Output the [X, Y] coordinate of the center of the cell containing the given text.  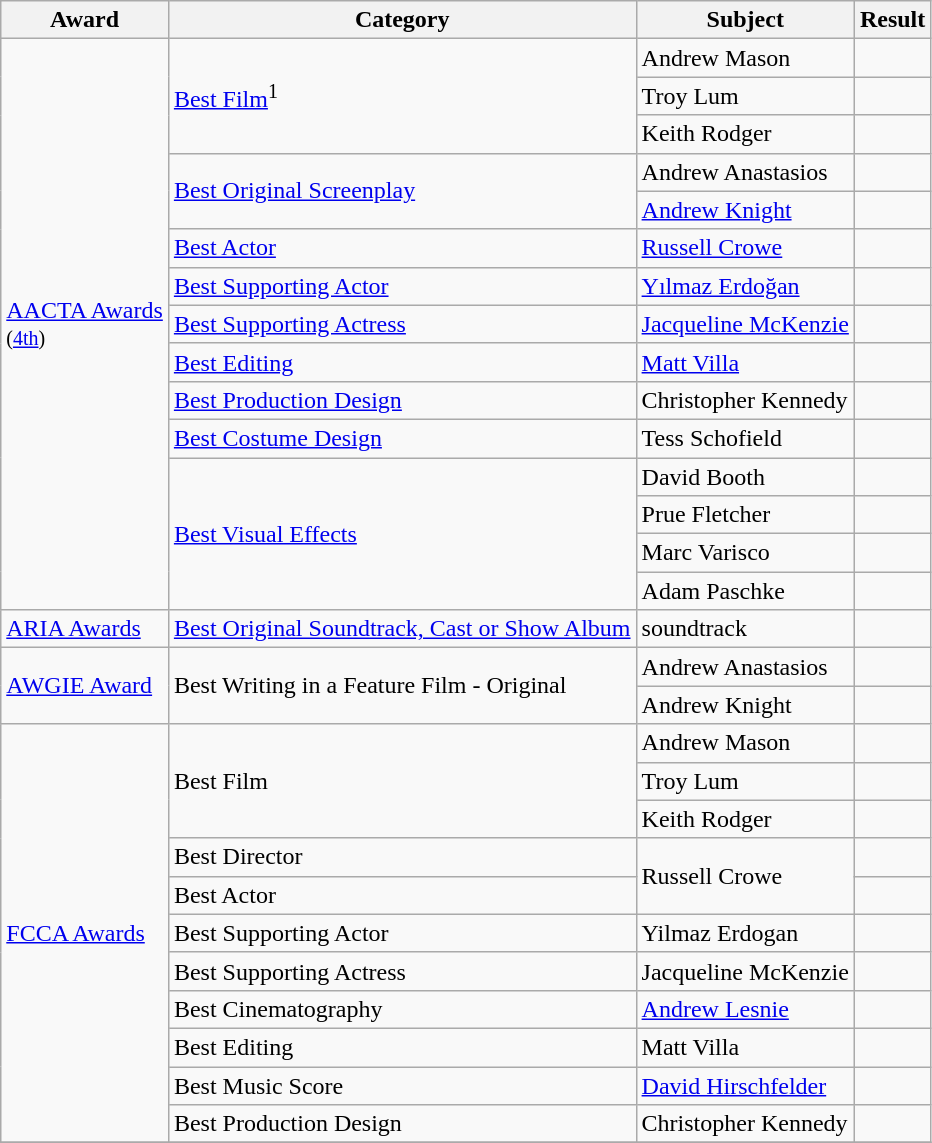
Andrew Lesnie [745, 1009]
Category [402, 20]
Best Costume Design [402, 438]
Best Visual Effects [402, 534]
Yılmaz Erdoğan [745, 286]
Best Cinematography [402, 1009]
Best Original Screenplay [402, 191]
Best Writing in a Feature Film - Original [402, 686]
Prue Fletcher [745, 515]
Best Music Score [402, 1085]
Adam Paschke [745, 591]
Marc Varisco [745, 553]
ARIA Awards [85, 629]
AWGIE Award [85, 686]
Award [85, 20]
FCCA Awards [85, 934]
Tess Schofield [745, 438]
Subject [745, 20]
Result [892, 20]
Best Director [402, 857]
soundtrack [745, 629]
David Hirschfelder [745, 1085]
AACTA Awards(4th) [85, 324]
Best Film [402, 781]
Best Film1 [402, 96]
Yilmaz Erdogan [745, 933]
Best Original Soundtrack, Cast or Show Album [402, 629]
David Booth [745, 477]
